Return (X, Y) of the center of cell containing provided text 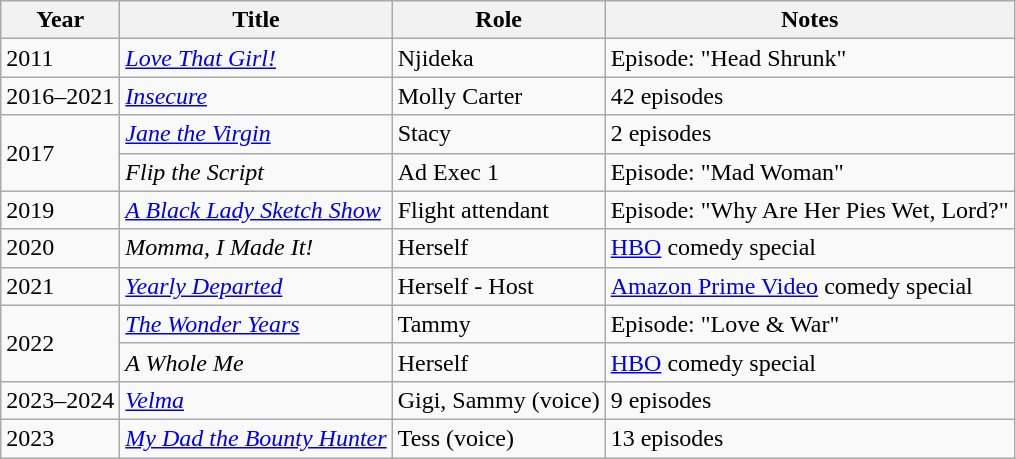
2011 (60, 58)
Tess (voice) (498, 438)
A Black Lady Sketch Show (256, 210)
9 episodes (810, 400)
Flip the Script (256, 172)
Jane the Virgin (256, 134)
2017 (60, 153)
Molly Carter (498, 96)
Yearly Departed (256, 286)
Tammy (498, 324)
2022 (60, 343)
Notes (810, 20)
Flight attendant (498, 210)
Stacy (498, 134)
2019 (60, 210)
42 episodes (810, 96)
Velma (256, 400)
2023 (60, 438)
Love That Girl! (256, 58)
Herself - Host (498, 286)
Episode: "Mad Woman" (810, 172)
Episode: "Why Are Her Pies Wet, Lord?" (810, 210)
Year (60, 20)
Title (256, 20)
Role (498, 20)
Momma, I Made It! (256, 248)
Episode: "Head Shrunk" (810, 58)
13 episodes (810, 438)
My Dad the Bounty Hunter (256, 438)
2 episodes (810, 134)
The Wonder Years (256, 324)
2016–2021 (60, 96)
Ad Exec 1 (498, 172)
Njideka (498, 58)
2021 (60, 286)
Episode: "Love & War" (810, 324)
Insecure (256, 96)
Amazon Prime Video comedy special (810, 286)
Gigi, Sammy (voice) (498, 400)
A Whole Me (256, 362)
2020 (60, 248)
2023–2024 (60, 400)
